Determine the (x, y) coordinate at the center of the cell enclosing the given text.  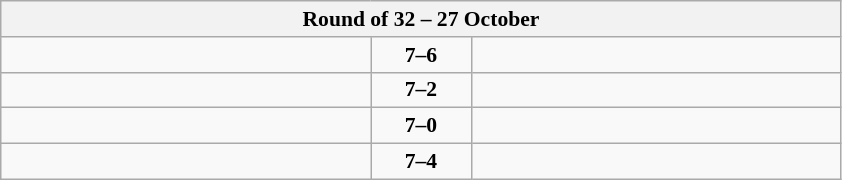
7–4 (421, 162)
Round of 32 – 27 October (421, 19)
7–2 (421, 90)
7–6 (421, 55)
7–0 (421, 126)
